Search for the cell housing the specified text and yield its (X, Y) center coordinate. 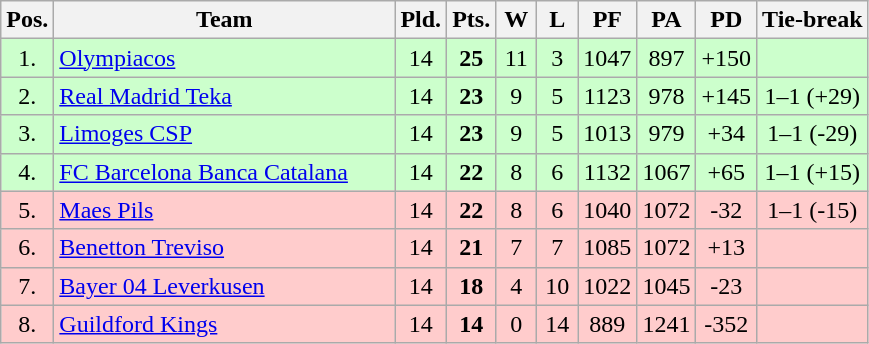
-352 (726, 324)
-23 (726, 286)
6. (28, 248)
Guildford Kings (224, 324)
979 (666, 134)
+13 (726, 248)
-32 (726, 210)
25 (472, 58)
1123 (608, 96)
897 (666, 58)
Olympiacos (224, 58)
Pos. (28, 20)
978 (666, 96)
1022 (608, 286)
7. (28, 286)
1085 (608, 248)
4. (28, 172)
1–1 (-15) (813, 210)
4 (516, 286)
1–1 (+29) (813, 96)
Maes Pils (224, 210)
L (558, 20)
Real Madrid Teka (224, 96)
2. (28, 96)
PA (666, 20)
1. (28, 58)
21 (472, 248)
10 (558, 286)
+65 (726, 172)
+145 (726, 96)
+150 (726, 58)
1040 (608, 210)
Tie-break (813, 20)
Benetton Treviso (224, 248)
8. (28, 324)
1132 (608, 172)
PD (726, 20)
1047 (608, 58)
FC Barcelona Banca Catalana (224, 172)
1045 (666, 286)
1–1 (+15) (813, 172)
Limoges CSP (224, 134)
889 (608, 324)
1067 (666, 172)
5. (28, 210)
1241 (666, 324)
3. (28, 134)
W (516, 20)
3 (558, 58)
+34 (726, 134)
Bayer 04 Leverkusen (224, 286)
Team (224, 20)
PF (608, 20)
18 (472, 286)
0 (516, 324)
Pld. (421, 20)
11 (516, 58)
1013 (608, 134)
1–1 (-29) (813, 134)
Pts. (472, 20)
